Provide the [X, Y] coordinate of the cell's center where the given text is located.  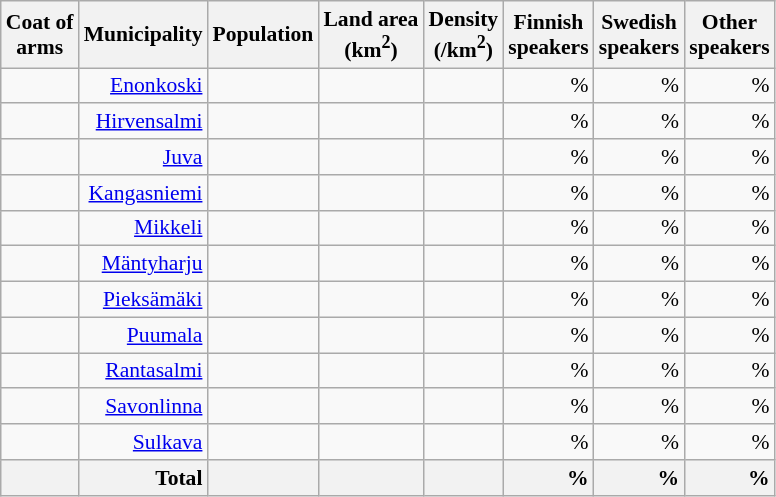
Rantasalmi [144, 371]
Land area(km2) [370, 34]
Municipality [144, 34]
Coat ofarms [40, 34]
Otherspeakers [729, 34]
Mikkeli [144, 228]
Savonlinna [144, 407]
Pieksämäki [144, 300]
Density(/km2) [463, 34]
Total [144, 478]
Hirvensalmi [144, 122]
Swedishspeakers [639, 34]
Finnishspeakers [548, 34]
Mäntyharju [144, 264]
Population [262, 34]
Juva [144, 157]
Puumala [144, 335]
Sulkava [144, 442]
Kangasniemi [144, 193]
Enonkoski [144, 86]
